Determine the (X, Y) coordinate at the center of the cell enclosing the given text.  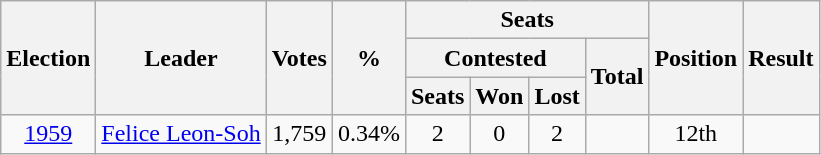
Result (781, 58)
1,759 (299, 134)
12th (696, 134)
Contested (495, 58)
0.34% (368, 134)
Total (617, 77)
Felice Leon-Soh (181, 134)
Position (696, 58)
% (368, 58)
0 (500, 134)
Leader (181, 58)
Election (48, 58)
Votes (299, 58)
Lost (557, 96)
1959 (48, 134)
Won (500, 96)
